Output the (X, Y) coordinate of the center of the cell containing the given text.  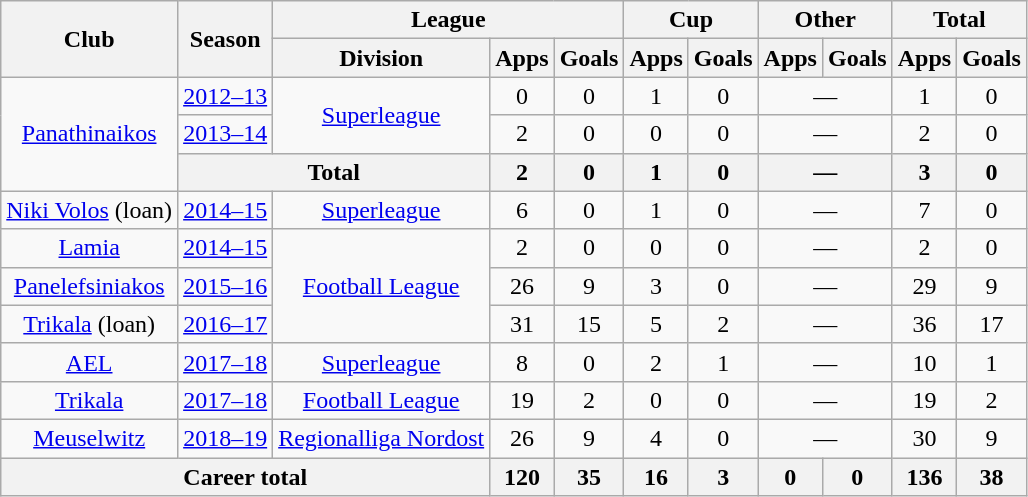
7 (924, 210)
Niki Volos (loan) (90, 210)
29 (924, 286)
Lamia (90, 248)
Trikala (loan) (90, 324)
17 (992, 324)
Division (382, 58)
120 (522, 477)
Panelefsiniakos (90, 286)
2015–16 (226, 286)
10 (924, 362)
30 (924, 438)
League (448, 20)
16 (656, 477)
35 (589, 477)
5 (656, 324)
15 (589, 324)
8 (522, 362)
4 (656, 438)
Club (90, 39)
2018–19 (226, 438)
Other (825, 20)
38 (992, 477)
AEL (90, 362)
Career total (246, 477)
6 (522, 210)
Season (226, 39)
Trikala (90, 400)
Cup (691, 20)
31 (522, 324)
136 (924, 477)
36 (924, 324)
2013–14 (226, 134)
Regionalliga Nordost (382, 438)
Panathinaikos (90, 134)
Meuselwitz (90, 438)
2012–13 (226, 96)
2016–17 (226, 324)
